Return (X, Y) of the center of cell containing provided text 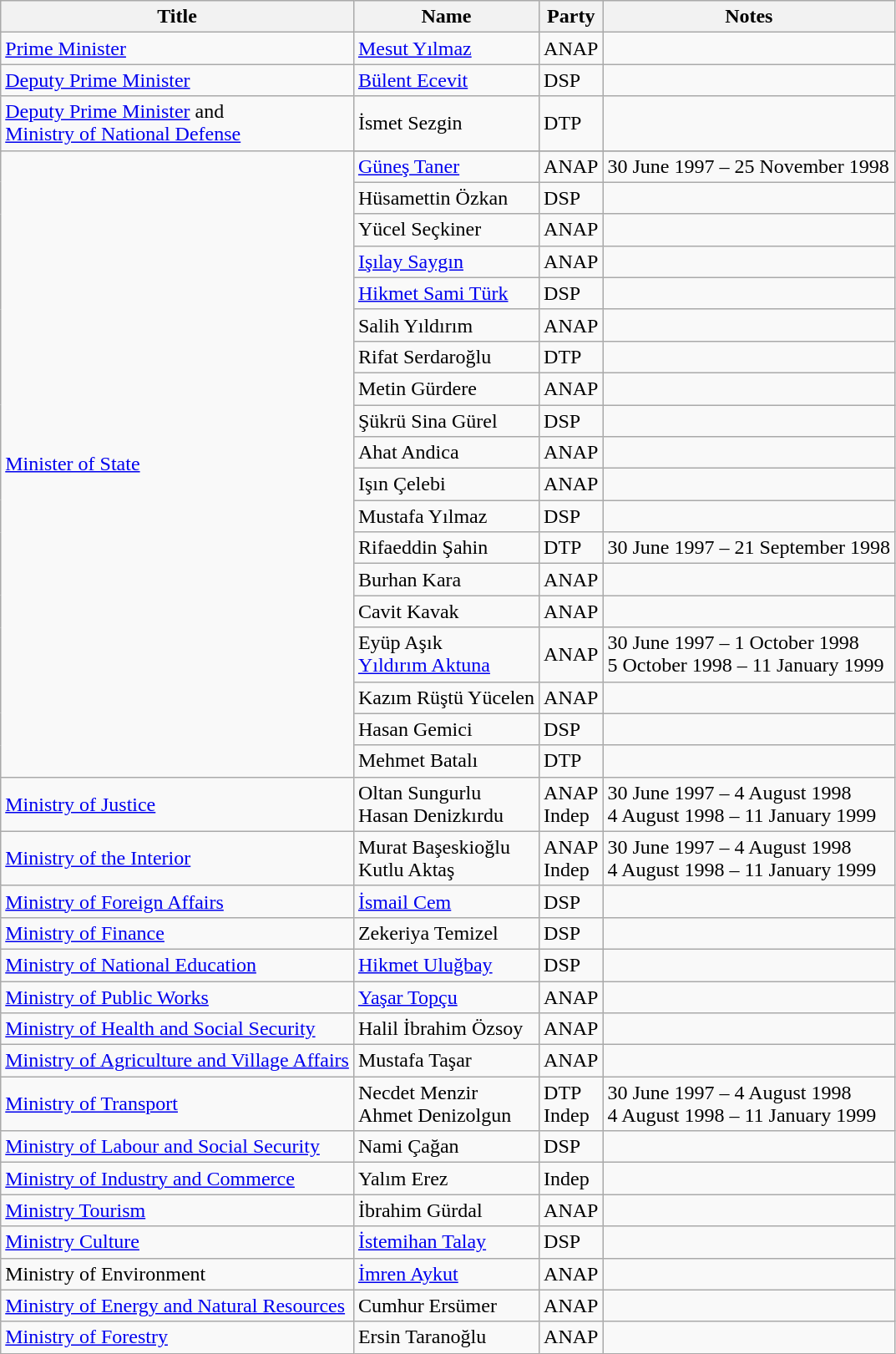
İstemihan Talay (446, 1242)
Party (571, 17)
Murat BaşeskioğluKutlu Aktaş (446, 859)
Title (177, 17)
Ministry of Health and Social Security (177, 1029)
Hüsamettin Özkan (446, 198)
Kazım Rüştü Yücelen (446, 697)
Ministry of Foreign Affairs (177, 901)
Oltan SungurluHasan Denizkırdu (446, 804)
Ministry of Industry and Commerce (177, 1179)
Güneş Taner (446, 166)
Prime Minister (177, 48)
Ministry of Finance (177, 933)
Şükrü Sina Gürel (446, 420)
Işın Çelebi (446, 484)
Ahat Andica (446, 453)
DTPIndep (571, 1104)
Ministry of Agriculture and Village Affairs (177, 1061)
Minister of State (177, 464)
Ministry of Public Works (177, 996)
Yaşar Topçu (446, 996)
İbrahim Gürdal (446, 1210)
Ministry of Environment (177, 1274)
Hikmet Sami Türk (446, 293)
30 June 1997 – 21 September 1998 (749, 548)
Hikmet Uluğbay (446, 965)
Notes (749, 17)
Salih Yıldırım (446, 325)
Ministry of Energy and Natural Resources (177, 1306)
Mustafa Taşar (446, 1061)
İmren Aykut (446, 1274)
Ministry Tourism (177, 1210)
Işılay Saygın (446, 261)
Burhan Kara (446, 580)
Ersin Taranoğlu (446, 1337)
Cavit Kavak (446, 611)
Yalım Erez (446, 1179)
Ministry of National Education (177, 965)
Indep (571, 1179)
Halil İbrahim Özsoy (446, 1029)
İsmail Cem (446, 901)
Mehmet Batalı (446, 761)
Mustafa Yılmaz (446, 516)
İsmet Sezgin (446, 124)
Cumhur Ersümer (446, 1306)
Rifat Serdaroğlu (446, 357)
Mesut Yılmaz (446, 48)
Rifaeddin Şahin (446, 548)
Deputy Prime Minister and Ministry of National Defense (177, 124)
Ministry of Forestry (177, 1337)
Eyüp AşıkYıldırım Aktuna (446, 655)
30 June 1997 – 25 November 1998 (749, 166)
Hasan Gemici (446, 729)
Ministry of Transport (177, 1104)
Ministry of Justice (177, 804)
Metin Gürdere (446, 388)
Name (446, 17)
Ministry of the Interior (177, 859)
Nami Çağan (446, 1147)
Necdet MenzirAhmet Denizolgun (446, 1104)
Yücel Seçkiner (446, 230)
Zekeriya Temizel (446, 933)
Ministry of Labour and Social Security (177, 1147)
Bülent Ecevit (446, 80)
Ministry Culture (177, 1242)
Deputy Prime Minister (177, 80)
30 June 1997 – 1 October 19985 October 1998 – 11 January 1999 (749, 655)
